Output the (x, y) coordinate of the center of the cell containing the given text.  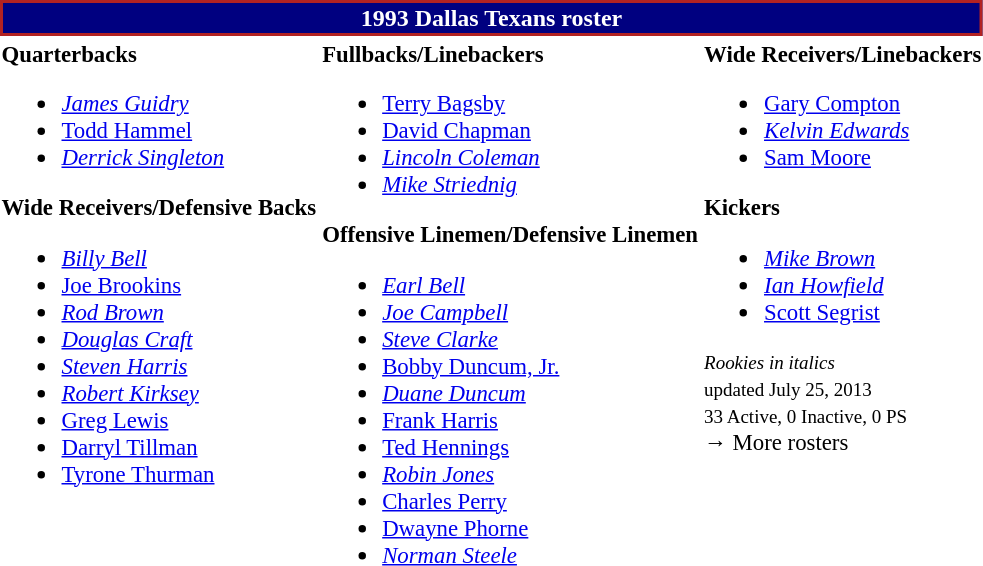
1993 Dallas Texans roster (492, 18)
